From the cell containing the given text, extract its center point as [x, y] coordinate. 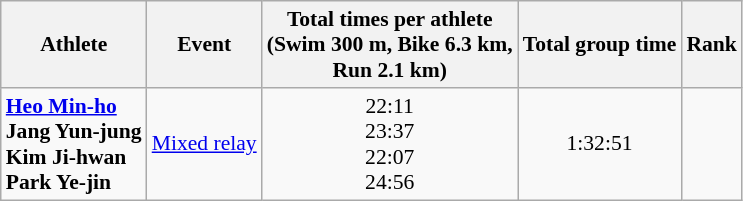
Athlete [74, 44]
22:1123:3722:0724:56 [390, 144]
Heo Min-hoJang Yun-jungKim Ji-hwanPark Ye-jin [74, 144]
Total group time [600, 44]
Rank [712, 44]
Total times per athlete(Swim 300 m, Bike 6.3 km, Run 2.1 km) [390, 44]
1:32:51 [600, 144]
Mixed relay [204, 144]
Event [204, 44]
